Output the (x, y) coordinate of the center of the cell containing the given text.  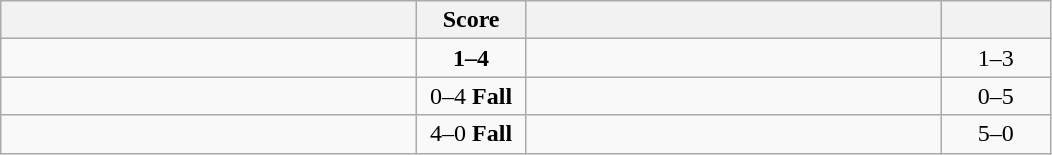
Score (472, 20)
1–4 (472, 58)
0–4 Fall (472, 96)
5–0 (996, 134)
1–3 (996, 58)
4–0 Fall (472, 134)
0–5 (996, 96)
